Return [X, Y] of the center of cell containing provided text 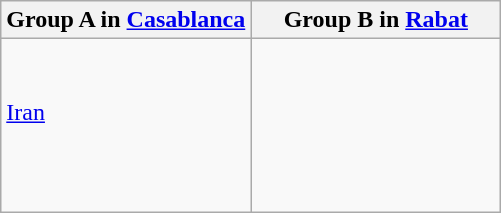
Iran [126, 126]
Group B in Rabat [376, 20]
Group A in Casablanca [126, 20]
